Return the (x, y) coordinate for the center point of the cell that contains the specified text.  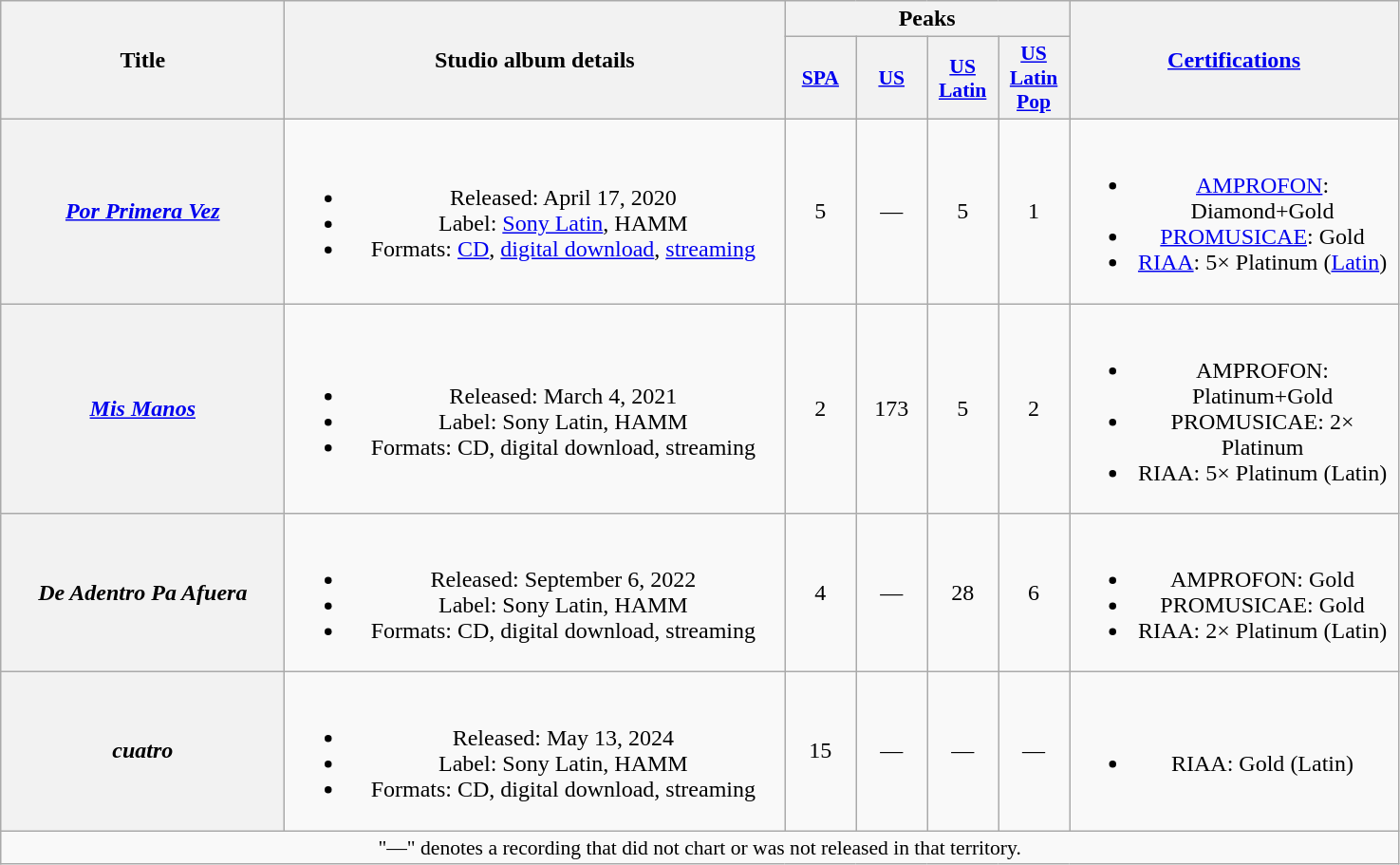
USLatinPop (1035, 78)
6 (1035, 592)
Released: April 17, 2020Label: Sony Latin, HAMMFormats: CD, digital download, streaming (535, 211)
15 (820, 752)
AMPROFON: GoldPROMUSICAE: GoldRIAA: 2× Platinum (Latin) (1234, 592)
RIAA: Gold (Latin) (1234, 752)
Released: March 4, 2021Label: Sony Latin, HAMMFormats: CD, digital download, streaming (535, 408)
1 (1035, 211)
SPA (820, 78)
De Adentro Pa Afuera (142, 592)
"—" denotes a recording that did not chart or was not released in that territory. (700, 848)
USLatin (962, 78)
Released: September 6, 2022Label: Sony Latin, HAMMFormats: CD, digital download, streaming (535, 592)
AMPROFON: Diamond+GoldPROMUSICAE: GoldRIAA: 5× Platinum (Latin) (1234, 211)
Title (142, 61)
173 (892, 408)
cuatro (142, 752)
Certifications (1234, 61)
Por Primera Vez (142, 211)
AMPROFON: Platinum+GoldPROMUSICAE: 2× PlatinumRIAA: 5× Platinum (Latin) (1234, 408)
28 (962, 592)
Released: May 13, 2024Label: Sony Latin, HAMMFormats: CD, digital download, streaming (535, 752)
Mis Manos (142, 408)
4 (820, 592)
US (892, 78)
Studio album details (535, 61)
Peaks (927, 19)
